Search for the cell housing the specified text and yield its [X, Y] center coordinate. 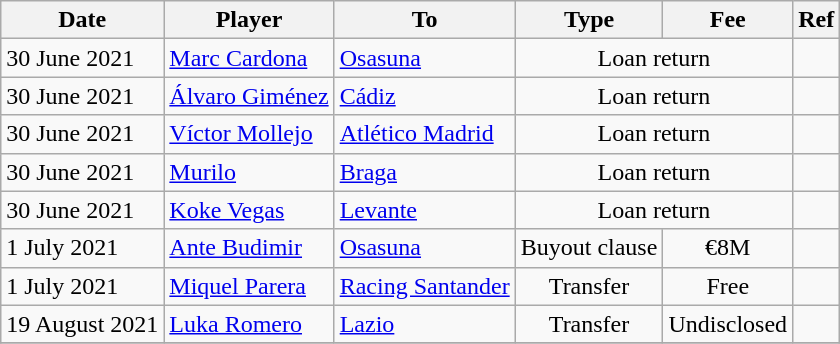
Murilo [249, 172]
Koke Vegas [249, 210]
Braga [424, 172]
Date [82, 20]
Type [589, 20]
Miquel Parera [249, 286]
Luka Romero [249, 324]
Atlético Madrid [424, 134]
To [424, 20]
Ante Budimir [249, 248]
Buyout clause [589, 248]
Víctor Mollejo [249, 134]
Racing Santander [424, 286]
Álvaro Giménez [249, 96]
19 August 2021 [82, 324]
Free [728, 286]
Cádiz [424, 96]
Player [249, 20]
Levante [424, 210]
Lazio [424, 324]
€8M [728, 248]
Ref [816, 20]
Fee [728, 20]
Marc Cardona [249, 58]
Undisclosed [728, 324]
